Locate the cell with the specified text and output its (x, y) center coordinate. 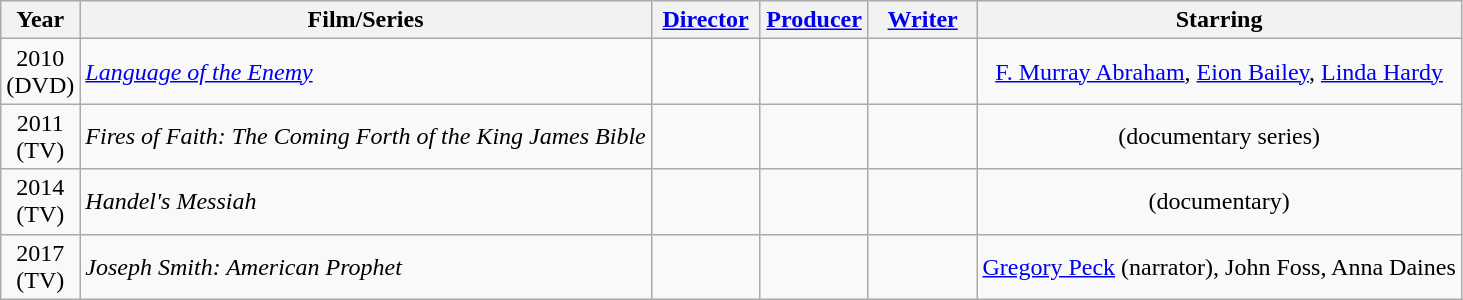
Language of the Enemy (366, 72)
2014 (TV) (40, 202)
F. Murray Abraham, Eion Bailey, Linda Hardy (1219, 72)
Director (706, 20)
Handel's Messiah (366, 202)
Writer (922, 20)
(documentary series) (1219, 136)
2011(TV) (40, 136)
Year (40, 20)
Producer (814, 20)
Film/Series (366, 20)
Gregory Peck (narrator), John Foss, Anna Daines (1219, 266)
(documentary) (1219, 202)
2017(TV) (40, 266)
Fires of Faith: The Coming Forth of the King James Bible (366, 136)
Joseph Smith: American Prophet (366, 266)
2010 (DVD) (40, 72)
Starring (1219, 20)
